For the text-containing cell, return its midpoint in [x, y] coordinate format. 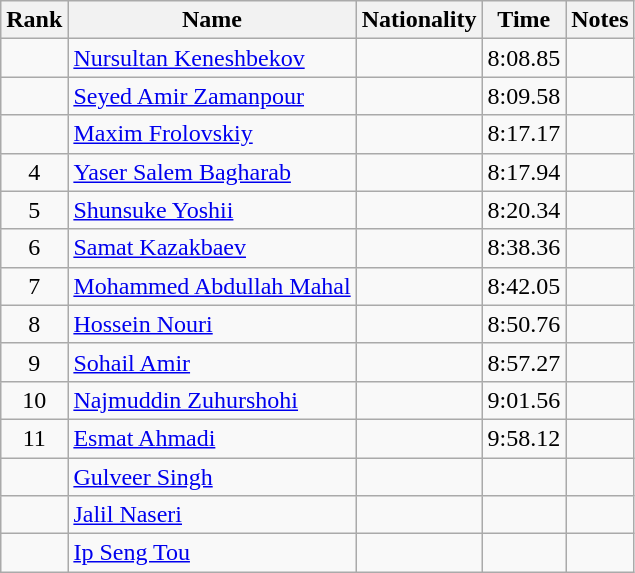
8 [34, 324]
Time [524, 20]
7 [34, 286]
Samat Kazakbaev [212, 248]
4 [34, 172]
8:50.76 [524, 324]
5 [34, 210]
8:08.85 [524, 58]
Nursultan Keneshbekov [212, 58]
Najmuddin Zuhurshohi [212, 400]
Gulveer Singh [212, 477]
8:42.05 [524, 286]
Rank [34, 20]
8:17.94 [524, 172]
Sohail Amir [212, 362]
6 [34, 248]
10 [34, 400]
9:01.56 [524, 400]
8:17.17 [524, 134]
9 [34, 362]
Seyed Amir Zamanpour [212, 96]
Mohammed Abdullah Mahal [212, 286]
11 [34, 438]
8:09.58 [524, 96]
Ip Seng Tou [212, 553]
Shunsuke Yoshii [212, 210]
8:38.36 [524, 248]
Name [212, 20]
Nationality [419, 20]
Yaser Salem Bagharab [212, 172]
9:58.12 [524, 438]
Esmat Ahmadi [212, 438]
Hossein Nouri [212, 324]
Maxim Frolovskiy [212, 134]
8:57.27 [524, 362]
Notes [600, 20]
Jalil Naseri [212, 515]
8:20.34 [524, 210]
